From the cell containing the given text, extract its center point as [x, y] coordinate. 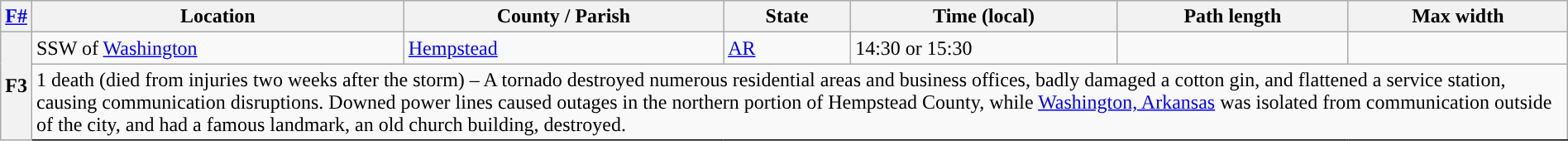
F# [17, 17]
F3 [17, 86]
Max width [1457, 17]
Location [218, 17]
AR [787, 48]
14:30 or 15:30 [984, 48]
State [787, 17]
Time (local) [984, 17]
Path length [1232, 17]
County / Parish [563, 17]
SSW of Washington [218, 48]
Hempstead [563, 48]
